Provide the [X, Y] coordinate of the cell's center where the given text is located.  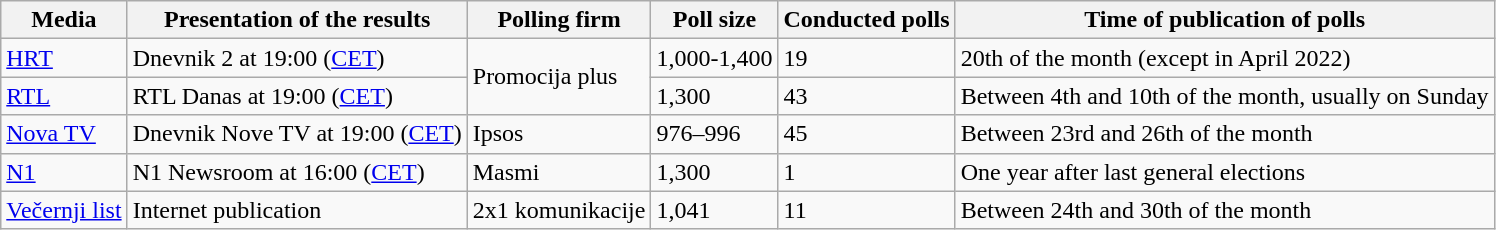
19 [866, 58]
1,000-1,400 [714, 58]
N1 [64, 172]
Poll size [714, 20]
Promocija plus [559, 77]
2x1 komunikacije [559, 210]
Between 4th and 10th of the month, usually on Sunday [1224, 96]
One year after last general elections [1224, 172]
Between 24th and 30th of the month [1224, 210]
Internet publication [297, 210]
43 [866, 96]
Conducted polls [866, 20]
1,041 [714, 210]
20th of the month (except in April 2022) [1224, 58]
RTL Danas at 19:00 (CET) [297, 96]
Time of publication of polls [1224, 20]
Polling firm [559, 20]
RTL [64, 96]
N1 Newsroom at 16:00 (CET) [297, 172]
976–996 [714, 134]
Ipsos [559, 134]
Večernji list [64, 210]
Media [64, 20]
Masmi [559, 172]
Presentation of the results [297, 20]
HRT [64, 58]
Dnevnik Nove TV at 19:00 (CET) [297, 134]
45 [866, 134]
Dnevnik 2 at 19:00 (CET) [297, 58]
11 [866, 210]
1 [866, 172]
Between 23rd and 26th of the month [1224, 134]
Nova TV [64, 134]
